Capture the cell that displays the provided text and extract its [X, Y] central coordinate. 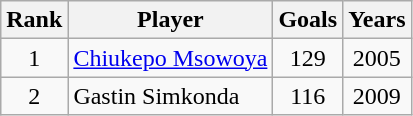
2009 [377, 96]
Player [170, 20]
2005 [377, 58]
Gastin Simkonda [170, 96]
116 [308, 96]
Chiukepo Msowoya [170, 58]
2 [34, 96]
129 [308, 58]
Years [377, 20]
Goals [308, 20]
Rank [34, 20]
1 [34, 58]
